Output the [X, Y] coordinate of the center of the cell containing the given text.  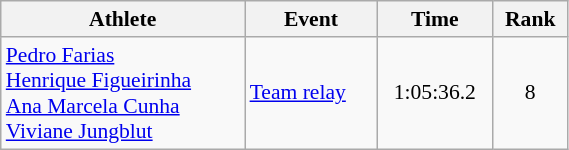
Team relay [312, 93]
1:05:36.2 [434, 93]
Time [434, 19]
Rank [530, 19]
Athlete [123, 19]
Pedro FariasHenrique FigueirinhaAna Marcela CunhaViviane Jungblut [123, 93]
Event [312, 19]
8 [530, 93]
